Scan for the cell matching the given text and deliver its (X, Y) coordinate at center. 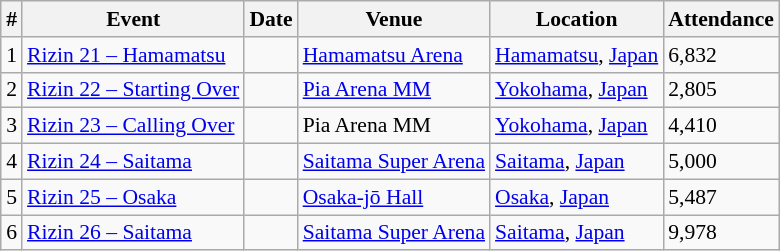
# (12, 19)
5,487 (721, 197)
6 (12, 233)
2,805 (721, 90)
2 (12, 90)
Attendance (721, 19)
3 (12, 126)
Rizin 22 – Starting Over (133, 90)
Hamamatsu, Japan (576, 55)
5 (12, 197)
Rizin 24 – Saitama (133, 162)
Rizin 26 – Saitama (133, 233)
Osaka-jō Hall (394, 197)
Osaka, Japan (576, 197)
Rizin 23 – Calling Over (133, 126)
4 (12, 162)
1 (12, 55)
4,410 (721, 126)
Rizin 21 – Hamamatsu (133, 55)
Date (270, 19)
9,978 (721, 233)
Location (576, 19)
6,832 (721, 55)
Hamamatsu Arena (394, 55)
Rizin 25 – Osaka (133, 197)
Venue (394, 19)
Event (133, 19)
5,000 (721, 162)
